Determine the [x, y] coordinate at the center of the cell enclosing the given text.  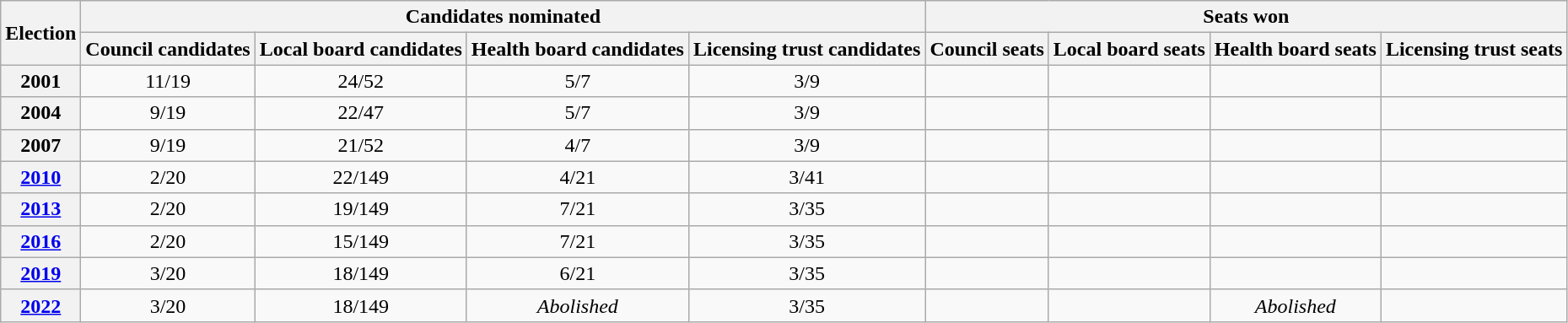
Health board candidates [577, 49]
19/149 [361, 209]
2007 [40, 145]
Local board candidates [361, 49]
2001 [40, 81]
24/52 [361, 81]
Election [40, 33]
4/7 [577, 145]
2019 [40, 273]
22/149 [361, 177]
22/47 [361, 113]
2016 [40, 241]
Seats won [1247, 17]
21/52 [361, 145]
15/149 [361, 241]
2010 [40, 177]
6/21 [577, 273]
2022 [40, 305]
Licensing trust candidates [806, 49]
4/21 [577, 177]
11/19 [168, 81]
2004 [40, 113]
Candidates nominated [503, 17]
Local board seats [1129, 49]
Council candidates [168, 49]
Health board seats [1296, 49]
Licensing trust seats [1474, 49]
3/41 [806, 177]
2013 [40, 209]
Council seats [987, 49]
